Determine the (X, Y) coordinate at the center of the cell enclosing the given text.  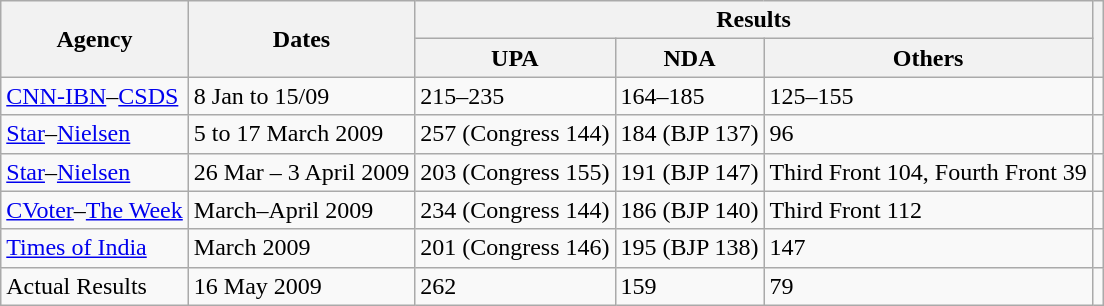
5 to 17 March 2009 (301, 134)
203 (Congress 155) (515, 172)
159 (690, 286)
191 (BJP 147) (690, 172)
UPA (515, 58)
Third Front 104, Fourth Front 39 (928, 172)
NDA (690, 58)
Results (754, 20)
Times of India (95, 248)
26 Mar – 3 April 2009 (301, 172)
234 (Congress 144) (515, 210)
CVoter–The Week (95, 210)
147 (928, 248)
Dates (301, 39)
79 (928, 286)
184 (BJP 137) (690, 134)
186 (BJP 140) (690, 210)
164–185 (690, 96)
96 (928, 134)
Agency (95, 39)
March–April 2009 (301, 210)
257 (Congress 144) (515, 134)
201 (Congress 146) (515, 248)
8 Jan to 15/09 (301, 96)
195 (BJP 138) (690, 248)
CNN-IBN–CSDS (95, 96)
215–235 (515, 96)
March 2009 (301, 248)
262 (515, 286)
125–155 (928, 96)
Third Front 112 (928, 210)
16 May 2009 (301, 286)
Others (928, 58)
Actual Results (95, 286)
